Extract the (x, y) coordinate from the center of the cell holding the provided text.  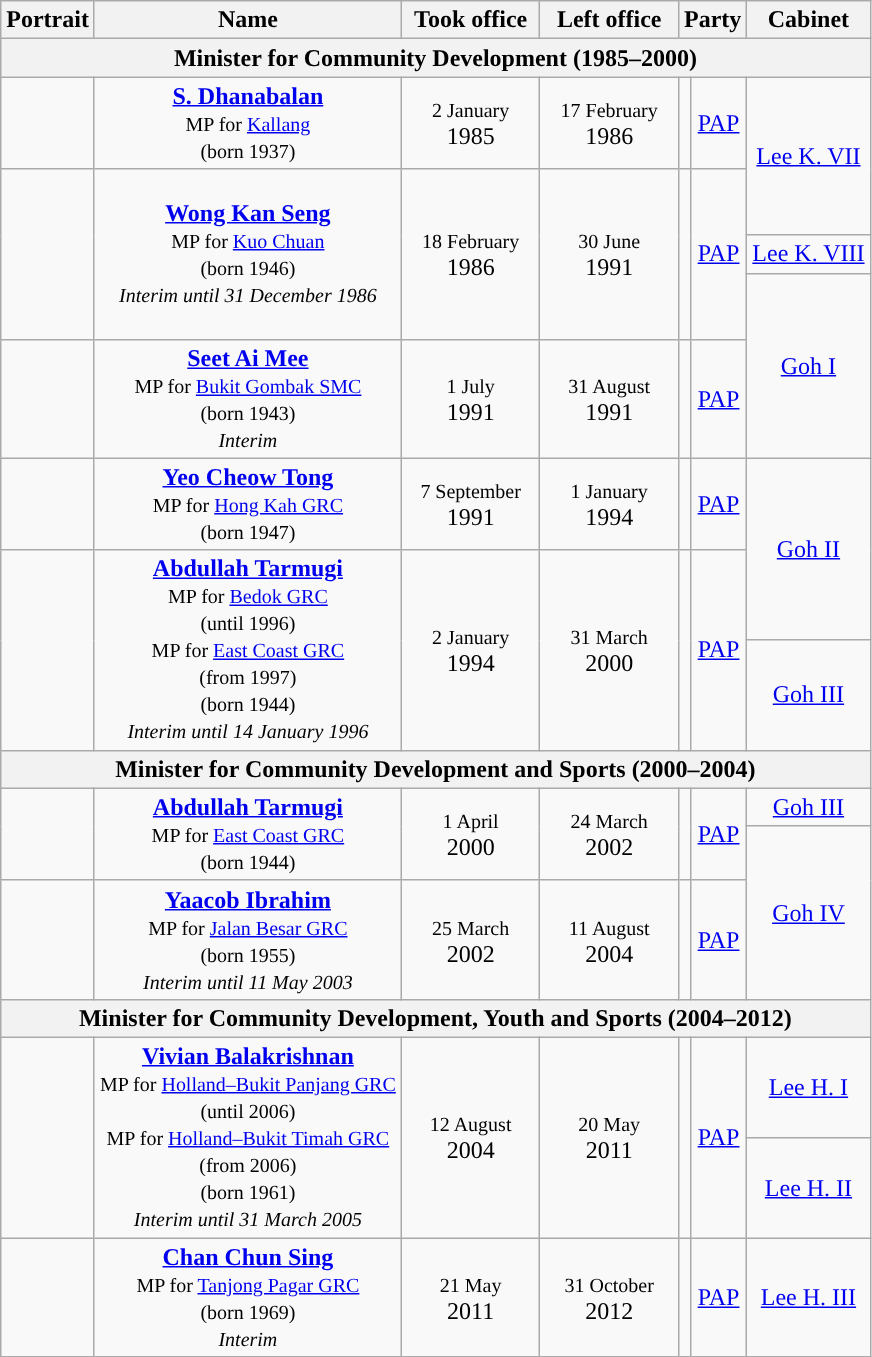
Abdullah TarmugiMP for Bedok GRC(until 1996)MP for East Coast GRC(from 1997)(born 1944)Interim until 14 January 1996 (248, 650)
Took office (470, 20)
1 July1991 (470, 398)
31 August1991 (610, 398)
Lee H. I (808, 1087)
11 August2004 (610, 940)
Minister for Community Development (1985–2000) (436, 58)
Left office (610, 20)
Seet Ai MeeMP for Bukit Gombak SMC(born 1943)Interim (248, 398)
Name (248, 20)
S. DhanabalanMP for Kallang(born 1937) (248, 123)
Cabinet (808, 20)
Party (712, 20)
30 June1991 (610, 254)
Lee K. VII (808, 156)
31 March2000 (610, 650)
2 January1985 (470, 123)
25 March2002 (470, 940)
Lee H. II (808, 1187)
1 January1994 (610, 504)
Yeo Cheow TongMP for Hong Kah GRC(born 1947) (248, 504)
2 January1994 (470, 650)
1 April2000 (470, 834)
Wong Kan SengMP for Kuo Chuan(born 1946)Interim until 31 December 1986 (248, 254)
12 August2004 (470, 1137)
18 February1986 (470, 254)
Yaacob IbrahimMP for Jalan Besar GRC(born 1955)Interim until 11 May 2003 (248, 940)
Lee K. VIII (808, 254)
Goh IV (808, 912)
Goh II (808, 549)
Minister for Community Development and Sports (2000–2004) (436, 769)
Goh I (808, 366)
Lee H. III (808, 1298)
Minister for Community Development, Youth and Sports (2004–2012) (436, 1018)
17 February1986 (610, 123)
Portrait (48, 20)
24 March2002 (610, 834)
20 May2011 (610, 1137)
Chan Chun SingMP for Tanjong Pagar GRC(born 1969)Interim (248, 1298)
Vivian BalakrishnanMP for Holland–Bukit Panjang GRC(until 2006)MP for Holland–Bukit Timah GRC(from 2006)(born 1961)Interim until 31 March 2005 (248, 1137)
7 September1991 (470, 504)
31 October2012 (610, 1298)
Abdullah TarmugiMP for East Coast GRC(born 1944) (248, 834)
21 May2011 (470, 1298)
